Detect which cell encompasses the target text, then output its (X, Y) center coordinate. 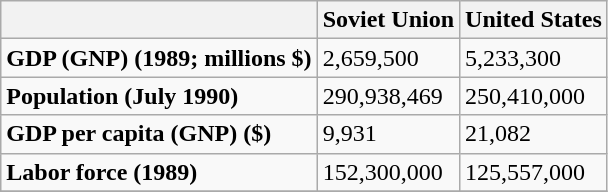
9,931 (388, 134)
GDP per capita (GNP) ($) (159, 134)
Population (July 1990) (159, 96)
152,300,000 (388, 172)
2,659,500 (388, 58)
125,557,000 (534, 172)
Labor force (1989) (159, 172)
GDP (GNP) (1989; millions $) (159, 58)
290,938,469 (388, 96)
5,233,300 (534, 58)
250,410,000 (534, 96)
21,082 (534, 134)
United States (534, 20)
Soviet Union (388, 20)
